Pinpoint the cell where the given text exists, returning its (x, y) midpoint coordinate. 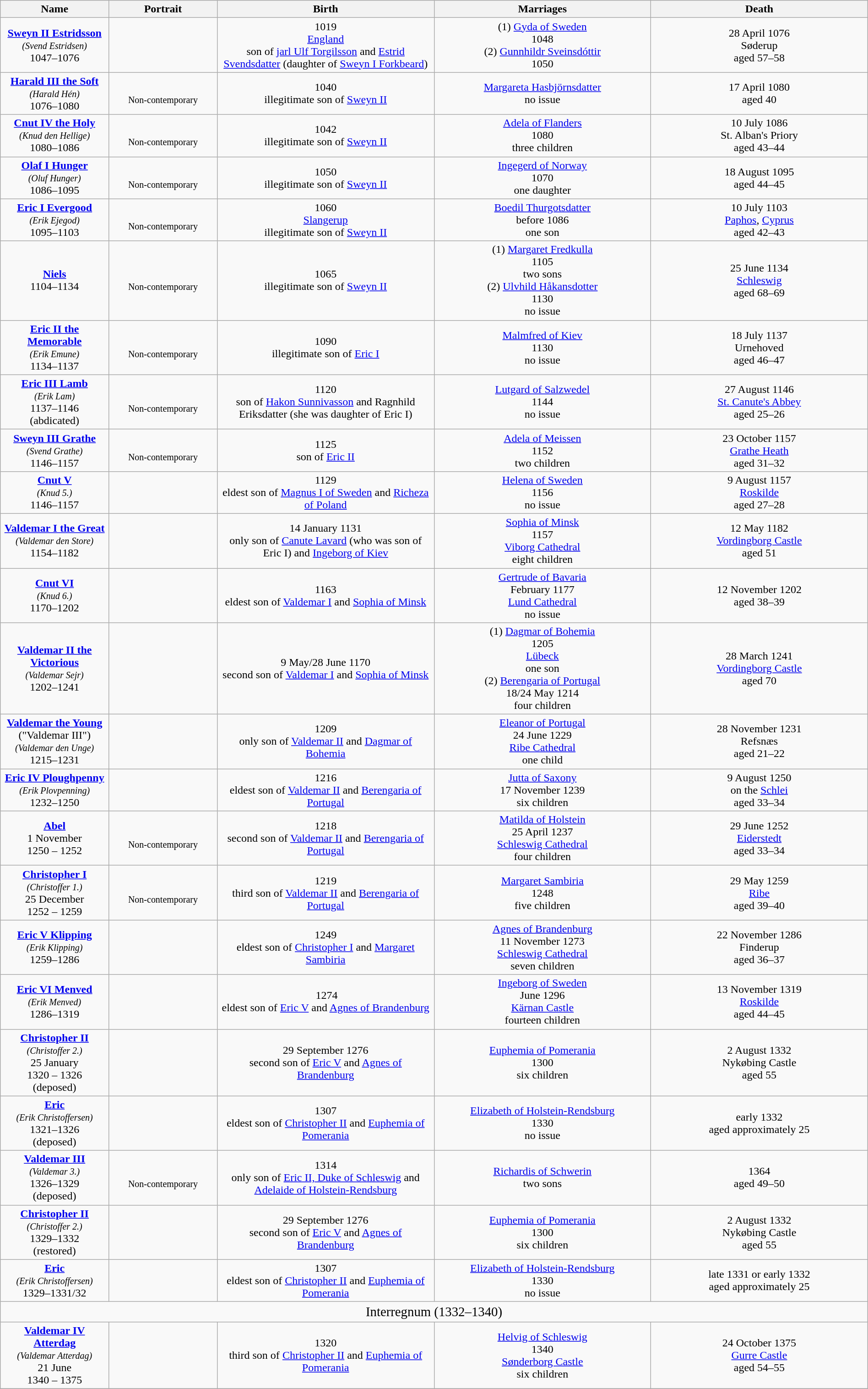
Valdemar II the Victorious(Valdemar Sejr)1202–1241 (55, 669)
1019Englandson of jarl Ulf Torgilsson and Estrid Svendsdatter (daughter of Sweyn I Forkbeard) (325, 45)
Margaret Sambiria 1248five children (542, 893)
Agnes of Brandenburg11 November 1273Schleswig Cathedralseven children (542, 947)
Adela of Flanders 1080three children (542, 136)
Cnut V(Knud 5.)1146–1157 (55, 492)
Eric IV Ploughpenny(Erik Plovpenning)1232–1250 (55, 790)
27 August 1146St. Canute's Abbeyaged 25–26 (759, 402)
18 August 1095aged 44–45 (759, 178)
Sweyn III Grathe(Svend Grathe)1146–1157 (55, 450)
(1) Margaret Fredkulla 1105two sons(2) Ulvhild Håkansdotter 1130no issue (542, 280)
Helena of Sweden 1156no issue (542, 492)
1364aged 49–50 (759, 1178)
18 July 1137Urnehovedaged 46–47 (759, 347)
1249eldest son of Christopher I and Margaret Sambiria (325, 947)
Sweyn II Estridsson(Svend Estridsen)1047–1076 (55, 45)
Helvig of Schleswig 1340Sønderborg Castlesix children (542, 1355)
Name (55, 9)
Harald III the Soft(Harald Hén)1076–1080 (55, 93)
22 November 1286Finderupaged 36–37 (759, 947)
9 August 1157Roskildeaged 27–28 (759, 492)
Richardis of Schwerintwo sons (542, 1178)
Ingeborg of SwedenJune 1296Kärnan Castlefourteen children (542, 1002)
Cnut IV the Holy(Knud den Hellige)1080–1086 (55, 136)
10 July 1086St. Alban's Prioryaged 43–44 (759, 136)
14 January 1131only son of Canute Lavard (who was son of Eric I) and Ingeborg of Kiev (325, 540)
29 June 1252Eiderstedtaged 33–34 (759, 838)
25 June 1134Schleswigaged 68–69 (759, 280)
28 November 1231Refsnæsaged 21–22 (759, 742)
early 1332aged approximately 25 (759, 1123)
Marriages (542, 9)
28 March 1241Vordingborg Castleaged 70 (759, 669)
9 May/28 June 1170second son of Valdemar I and Sophia of Minsk (325, 669)
Lutgard of Salzwedel 1144no issue (542, 402)
Eric III Lamb(Erik Lam)1137–1146(abdicated) (55, 402)
late 1331 or early 1332aged approximately 25 (759, 1280)
(1) Gyda of Sweden 1048(2) Gunnhildr Sveinsdóttir 1050 (542, 45)
Boedil Thurgotsdatterbefore 1086one son (542, 220)
Gertrude of BavariaFebruary 1177Lund Cathedralno issue (542, 595)
Valdemar I the Great(Valdemar den Store)1154–1182 (55, 540)
10 July 1103Paphos, Cyprusaged 42–43 (759, 220)
Cnut VI(Knud 6.)1170–1202 (55, 595)
1320third son of Christopher II and Euphemia of Pomerania (325, 1355)
23 October 1157Grathe Heathaged 31–32 (759, 450)
Eleanor of Portugal24 June 1229Ribe Cathedralone child (542, 742)
1040illegitimate son of Sweyn II (325, 93)
Margareta Hasbjörnsdatterno issue (542, 93)
Valdemar IV Atterdag(Valdemar Atterdag)21 June1340 – 1375 (55, 1355)
1163eldest son of Valdemar I and Sophia of Minsk (325, 595)
(1) Dagmar of Bohemia 1205Lübeckone son(2) Berengaria of Portugal18/24 May 1214four children (542, 669)
Valdemar III(Valdemar 3.)1326–1329(deposed) (55, 1178)
1209only son of Valdemar II and Dagmar of Bohemia (325, 742)
Interregnum (1332–1340) (434, 1312)
24 October 1375Gurre Castleaged 54–55 (759, 1355)
Eric VI Menved(Erik Menved)1286–1319 (55, 1002)
1129eldest son of Magnus I of Sweden and Richeza of Poland (325, 492)
Eric I Evergood(Erik Ejegod)1095–1103 (55, 220)
1065illegitimate son of Sweyn II (325, 280)
1120son of Hakon Sunnivasson and Ragnhild Eriksdatter (she was daughter of Eric I) (325, 402)
1050illegitimate son of Sweyn II (325, 178)
Valdemar the Young ("Valdemar III") (Valdemar den Unge)1215–1231 (55, 742)
Olaf I Hunger(Oluf Hunger)1086–1095 (55, 178)
1314only son of Eric II, Duke of Schleswig and Adelaide of Holstein-Rendsburg (325, 1178)
1216eldest son of Valdemar II and Berengaria of Portugal (325, 790)
1219third son of Valdemar II and Berengaria of Portugal (325, 893)
Christopher II(Christoffer 2.)1329–1332(restored) (55, 1232)
1090illegitimate son of Eric I (325, 347)
Ingegerd of Norway 1070one daughter (542, 178)
Birth (325, 9)
Christopher I(Christoffer 1.)25 December1252 – 1259 (55, 893)
1042illegitimate son of Sweyn II (325, 136)
1274eldest son of Eric V and Agnes of Brandenburg (325, 1002)
17 April 1080aged 40 (759, 93)
12 November 1202aged 38–39 (759, 595)
Eric V Klipping(Erik Klipping)1259–1286 (55, 947)
1218second son of Valdemar II and Berengaria of Portugal (325, 838)
9 August 1250on the Schleiaged 33–34 (759, 790)
Matilda of Holstein25 April 1237Schleswig Cathedralfour children (542, 838)
Eric(Erik Christoffersen)1321–1326(deposed) (55, 1123)
28 April 1076Søderupaged 57–58 (759, 45)
Eric II the Memorable(Erik Emune)1134–1137 (55, 347)
29 May 1259Ribeaged 39–40 (759, 893)
Christopher II(Christoffer 2.)25 January1320 – 1326(deposed) (55, 1062)
Adela of Meissen 1152two children (542, 450)
Jutta of Saxony17 November 1239six children (542, 790)
1060Slangerupillegitimate son of Sweyn II (325, 220)
Niels1104–1134 (55, 280)
Death (759, 9)
Portrait (163, 9)
1125 son of Eric II (325, 450)
Eric(Erik Christoffersen)1329–1331/32 (55, 1280)
Sophia of Minsk 1157Viborg Cathedraleight children (542, 540)
13 November 1319Roskildeaged 44–45 (759, 1002)
12 May 1182Vordingborg Castleaged 51 (759, 540)
Abel1 November1250 – 1252 (55, 838)
Malmfred of Kiev 1130no issue (542, 347)
